From the cell containing the given text, extract its center point as (x, y) coordinate. 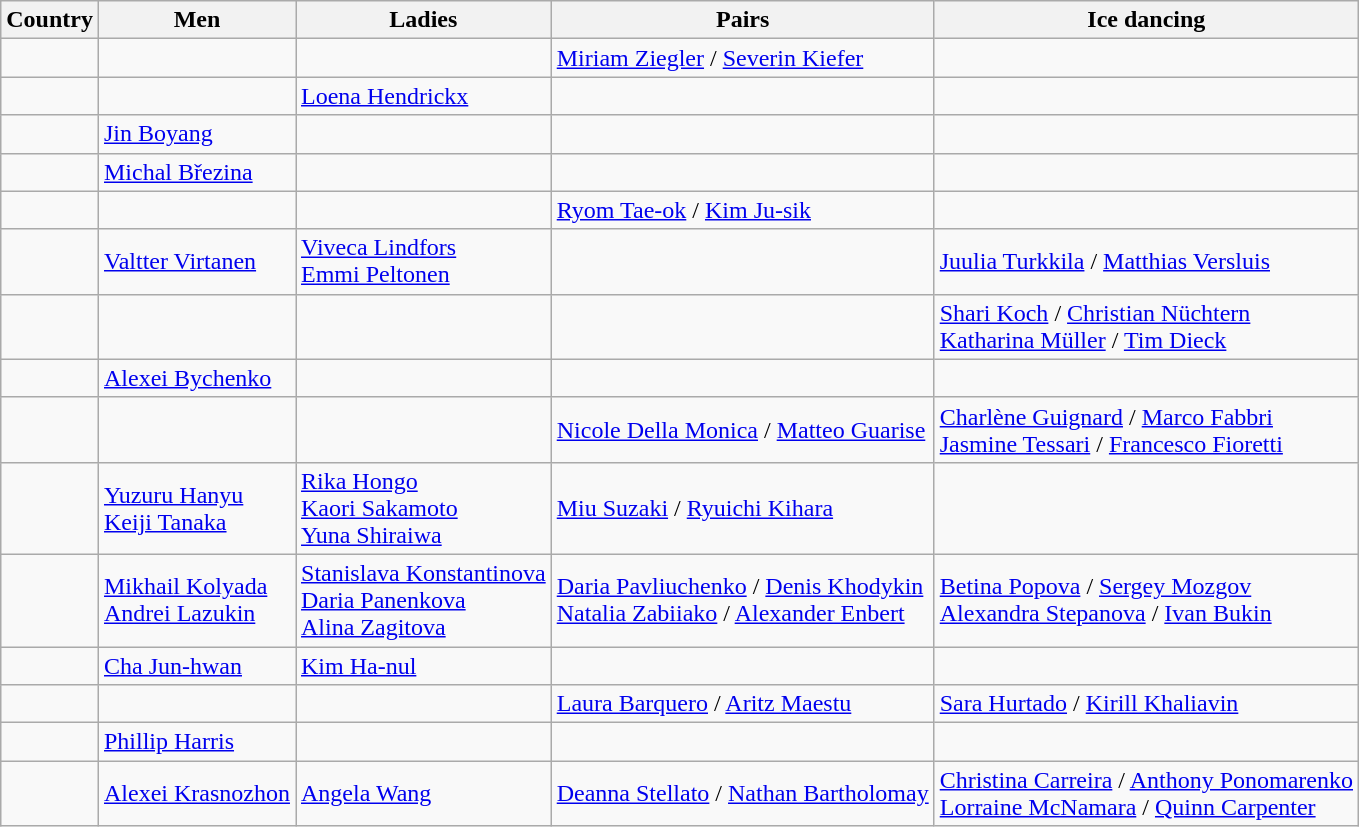
Rika Hongo Kaori Sakamoto Yuna Shiraiwa (424, 508)
Ice dancing (1146, 20)
Kim Ha-nul (424, 665)
Jin Boyang (196, 134)
Deanna Stellato / Nathan Bartholomay (742, 794)
Stanislava Konstantinova Daria Panenkova Alina Zagitova (424, 600)
Nicole Della Monica / Matteo Guarise (742, 430)
Mikhail Kolyada Andrei Lazukin (196, 600)
Ladies (424, 20)
Ryom Tae-ok / Kim Ju-sik (742, 210)
Phillip Harris (196, 742)
Pairs (742, 20)
Alexei Bychenko (196, 378)
Shari Koch / Christian NüchternKatharina Müller / Tim Dieck (1146, 326)
Country (50, 20)
Angela Wang (424, 794)
Sara Hurtado / Kirill Khaliavin (1146, 704)
Miriam Ziegler / Severin Kiefer (742, 58)
Cha Jun-hwan (196, 665)
Men (196, 20)
Loena Hendrickx (424, 96)
Laura Barquero / Aritz Maestu (742, 704)
Miu Suzaki / Ryuichi Kihara (742, 508)
Charlène Guignard / Marco Fabbri Jasmine Tessari / Francesco Fioretti (1146, 430)
Viveca Lindfors Emmi Peltonen (424, 262)
Betina Popova / Sergey Mozgov Alexandra Stepanova / Ivan Bukin (1146, 600)
Daria Pavliuchenko / Denis Khodykin Natalia Zabiiako / Alexander Enbert (742, 600)
Christina Carreira / Anthony Ponomarenko Lorraine McNamara / Quinn Carpenter (1146, 794)
Valtter Virtanen (196, 262)
Yuzuru Hanyu Keiji Tanaka (196, 508)
Alexei Krasnozhon (196, 794)
Juulia Turkkila / Matthias Versluis (1146, 262)
Michal Březina (196, 172)
